Search for the cell housing the specified text and yield its (X, Y) center coordinate. 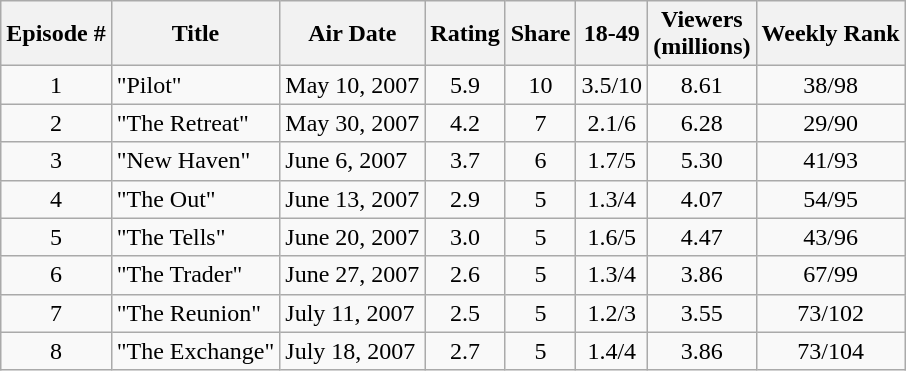
June 6, 2007 (352, 161)
41/93 (830, 161)
8.61 (702, 85)
3.0 (465, 237)
3 (56, 161)
73/104 (830, 351)
1.4/4 (612, 351)
Air Date (352, 34)
2 (56, 123)
"Pilot" (196, 85)
Share (540, 34)
"The Tells" (196, 237)
1 (56, 85)
2.5 (465, 313)
"The Reunion" (196, 313)
4.07 (702, 199)
5.30 (702, 161)
3.55 (702, 313)
73/102 (830, 313)
3.7 (465, 161)
4.47 (702, 237)
2.1/6 (612, 123)
July 11, 2007 (352, 313)
67/99 (830, 275)
May 30, 2007 (352, 123)
July 18, 2007 (352, 351)
1.2/3 (612, 313)
8 (56, 351)
6.28 (702, 123)
May 10, 2007 (352, 85)
54/95 (830, 199)
"New Haven" (196, 161)
Viewers(millions) (702, 34)
4.2 (465, 123)
29/90 (830, 123)
Weekly Rank (830, 34)
38/98 (830, 85)
2.6 (465, 275)
Title (196, 34)
"The Retreat" (196, 123)
3.5/10 (612, 85)
1.7/5 (612, 161)
1.6/5 (612, 237)
June 27, 2007 (352, 275)
"The Exchange" (196, 351)
"The Out" (196, 199)
5.9 (465, 85)
June 20, 2007 (352, 237)
4 (56, 199)
2.7 (465, 351)
Rating (465, 34)
43/96 (830, 237)
"The Trader" (196, 275)
Episode # (56, 34)
10 (540, 85)
18-49 (612, 34)
2.9 (465, 199)
June 13, 2007 (352, 199)
